Scan for the cell matching the given text and deliver its (x, y) coordinate at center. 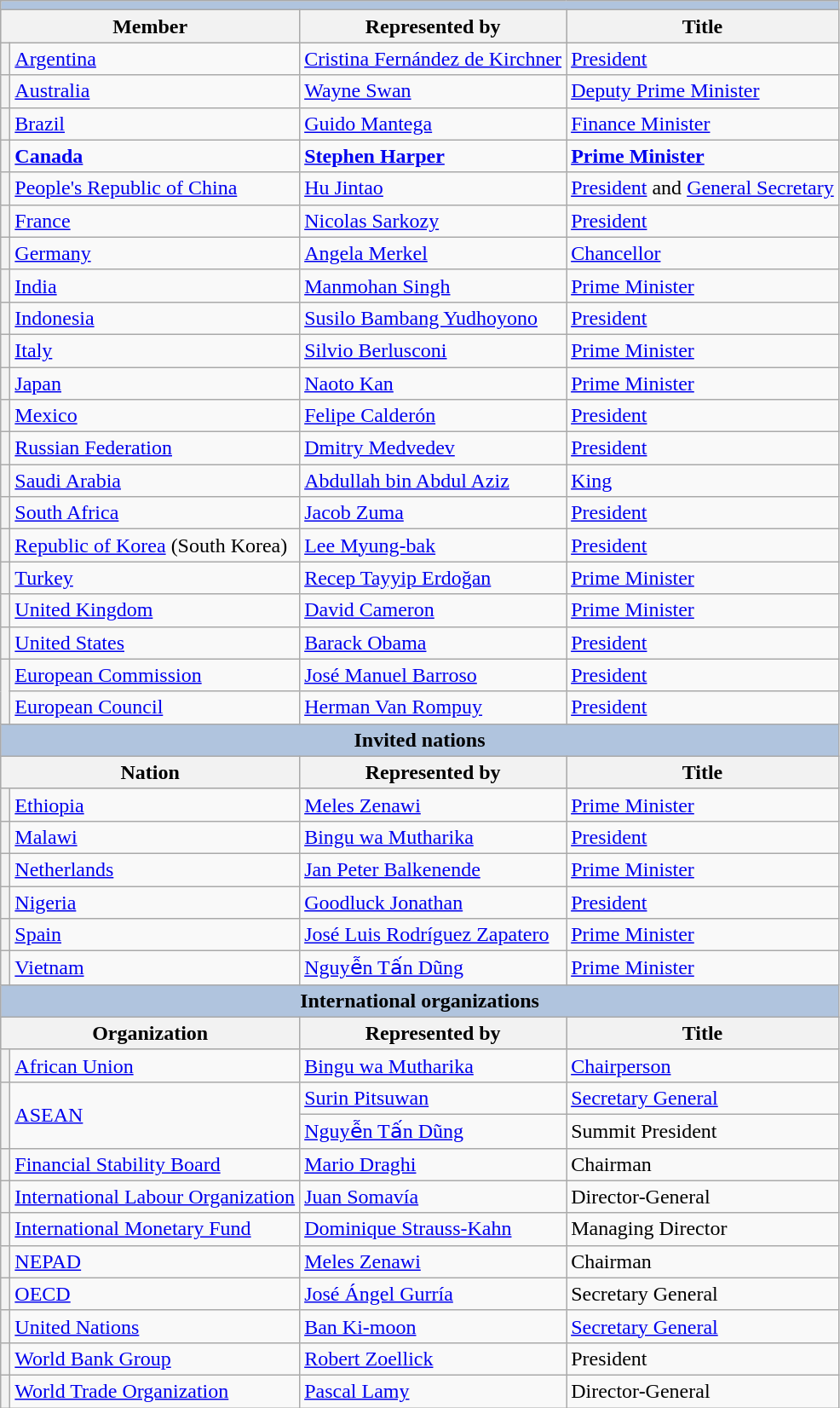
Abdullah bin Abdul Aziz (433, 481)
Spain (155, 935)
Manmohan Singh (433, 286)
Guido Mantega (433, 124)
India (155, 286)
Naoto Kan (433, 383)
David Cameron (433, 610)
Managing Director (703, 1229)
Herman Van Rompuy (433, 707)
France (155, 221)
Argentina (155, 59)
President and General Secretary (703, 188)
Invited nations (419, 740)
Goodluck Jonathan (433, 903)
Financial Stability Board (155, 1164)
World Bank Group (155, 1359)
Italy (155, 350)
Republic of Korea (South Korea) (155, 545)
Germany (155, 253)
ASEAN (155, 1115)
Ethiopia (155, 805)
Indonesia (155, 318)
King (703, 481)
European Council (155, 707)
International Monetary Fund (155, 1229)
International Labour Organization (155, 1197)
Organization (150, 1033)
OECD (155, 1294)
Nigeria (155, 903)
Russian Federation (155, 448)
South Africa (155, 513)
Ban Ki-moon (433, 1326)
José Luis Rodríguez Zapatero (433, 935)
Surin Pitsuwan (433, 1098)
Wayne Swan (433, 91)
European Commission (155, 675)
African Union (155, 1065)
José Manuel Barroso (433, 675)
Dmitry Medvedev (433, 448)
Lee Myung-bak (433, 545)
Recep Tayyip Erdoğan (433, 578)
NEPAD (155, 1261)
Canada (155, 156)
Stephen Harper (433, 156)
Australia (155, 91)
Juan Somavía (433, 1197)
Nation (150, 772)
Mario Draghi (433, 1164)
Japan (155, 383)
World Trade Organization (155, 1391)
Dominique Strauss-Kahn (433, 1229)
Robert Zoellick (433, 1359)
United Nations (155, 1326)
Nicolas Sarkozy (433, 221)
Pascal Lamy (433, 1391)
Silvio Berlusconi (433, 350)
José Ángel Gurría (433, 1294)
People's Republic of China (155, 188)
International organizations (419, 1001)
Angela Merkel (433, 253)
Summit President (703, 1131)
Turkey (155, 578)
Jacob Zuma (433, 513)
Finance Minister (703, 124)
Felipe Calderón (433, 416)
Hu Jintao (433, 188)
Barack Obama (433, 643)
Chairperson (703, 1065)
Netherlands (155, 869)
Cristina Fernández de Kirchner (433, 59)
Chancellor (703, 253)
Brazil (155, 124)
Jan Peter Balkenende (433, 869)
Malawi (155, 837)
United States (155, 643)
Deputy Prime Minister (703, 91)
Mexico (155, 416)
United Kingdom (155, 610)
Vietnam (155, 968)
Saudi Arabia (155, 481)
Member (150, 26)
Susilo Bambang Yudhoyono (433, 318)
